Provide the [x, y] coordinate of the cell's center where the given text is located.  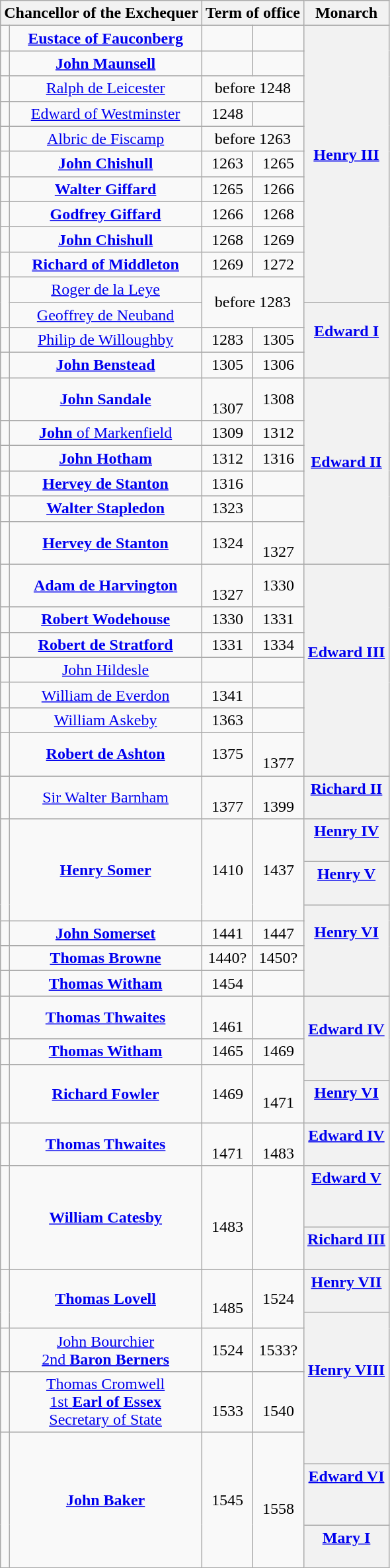
Thomas Cromwell1st Earl of EssexSecretary of State [106, 1402]
William de Everdon [106, 695]
Edward III [346, 670]
John Somerset [106, 933]
Richard III [346, 1248]
before 1283 [253, 302]
John Baker [106, 1499]
1308 [278, 399]
1341 [227, 695]
1437 [278, 870]
1307 [227, 399]
Walter Giffard [106, 189]
1323 [227, 509]
William Catesby [106, 1218]
1533? [278, 1350]
Walter Stapledon [106, 509]
1545 [227, 1499]
John Hildesle [106, 670]
John Hotham [106, 458]
Richard Fowler [106, 1094]
Chancellor of the Exchequer [102, 13]
1306 [278, 365]
Edward of Westminster [106, 114]
Eustace of Fauconberg [106, 38]
1465 [227, 1051]
1540 [278, 1402]
1283 [227, 340]
John Maunsell [106, 63]
Richard of Middleton [106, 264]
1450? [278, 958]
1248 [227, 114]
1272 [278, 264]
1324 [227, 543]
Roger de la Leye [106, 289]
1533 [227, 1402]
1558 [278, 1499]
before 1248 [253, 89]
1440? [227, 958]
1363 [227, 720]
Philip de Willoughby [106, 340]
Thomas Browne [106, 958]
1399 [278, 797]
Albric de Fiscamp [106, 139]
Richard II [346, 797]
William Askeby [106, 720]
Edward VI [346, 1494]
Robert de Stratford [106, 645]
Henry V [346, 884]
1447 [278, 933]
Mary I [346, 1546]
Term of office [253, 13]
1375 [227, 754]
Thomas Lovell [106, 1299]
1454 [227, 983]
Henry IV [346, 840]
John Benstead [106, 365]
Edward I [346, 340]
1309 [227, 433]
Monarch [346, 13]
Robert de Ashton [106, 754]
1410 [227, 870]
John Bourchier2nd Baron Berners [106, 1350]
before 1263 [253, 139]
Sir Walter Barnham [106, 797]
John of Markenfield [106, 433]
Henry III [346, 164]
Henry VIII [346, 1388]
John Sandale [106, 399]
Robert Wodehouse [106, 620]
Edward V [346, 1196]
1485 [227, 1299]
1461 [227, 1017]
Godfrey Giffard [106, 214]
Henry VII [346, 1291]
Henry Somer [106, 870]
1263 [227, 164]
Adam de Harvington [106, 585]
1441 [227, 933]
Geoffrey de Neuband [106, 315]
Ralph de Leicester [106, 89]
Edward II [346, 471]
1334 [278, 645]
